For the text-containing cell, return its midpoint in [X, Y] coordinate format. 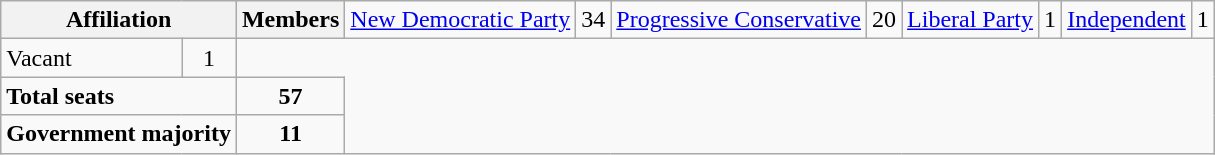
Vacant [92, 58]
11 [290, 134]
57 [290, 96]
Affiliation [119, 20]
Members [290, 20]
34 [594, 20]
20 [884, 20]
Total seats [119, 96]
New Democratic Party [460, 20]
Liberal Party [970, 20]
Government majority [119, 134]
Progressive Conservative [739, 20]
Independent [1127, 20]
